Determine the [X, Y] coordinate at the center of the cell enclosing the given text.  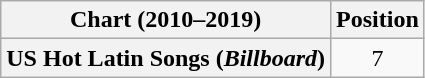
Position [378, 20]
Chart (2010–2019) [166, 20]
US Hot Latin Songs (Billboard) [166, 58]
7 [378, 58]
